Identify which cell holds the provided text, then report its (X, Y) central coordinate. 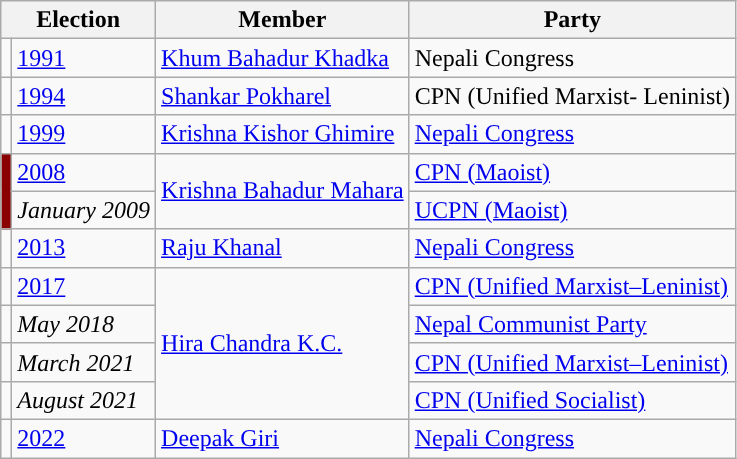
CPN (Maoist) (572, 172)
Krishna Bahadur Mahara (283, 191)
Khum Bahadur Khadka (283, 58)
1994 (84, 96)
UCPN (Maoist) (572, 210)
August 2021 (84, 400)
March 2021 (84, 362)
CPN (Unified Socialist) (572, 400)
Krishna Kishor Ghimire (283, 134)
Deepak Giri (283, 438)
1999 (84, 134)
Party (572, 20)
CPN (Unified Marxist- Leninist) (572, 96)
Raju Khanal (283, 248)
Hira Chandra K.C. (283, 343)
January 2009 (84, 210)
Shankar Pokharel (283, 96)
2017 (84, 286)
Nepal Communist Party (572, 324)
1991 (84, 58)
Election (78, 20)
2022 (84, 438)
2013 (84, 248)
May 2018 (84, 324)
Member (283, 20)
2008 (84, 172)
